Identify which cell holds the provided text, then report its [x, y] central coordinate. 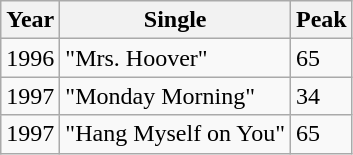
Single [176, 20]
"Mrs. Hoover" [176, 58]
1996 [30, 58]
"Monday Morning" [176, 96]
Year [30, 20]
Peak [321, 20]
34 [321, 96]
"Hang Myself on You" [176, 134]
